Locate the cell with the specified text and output its (x, y) center coordinate. 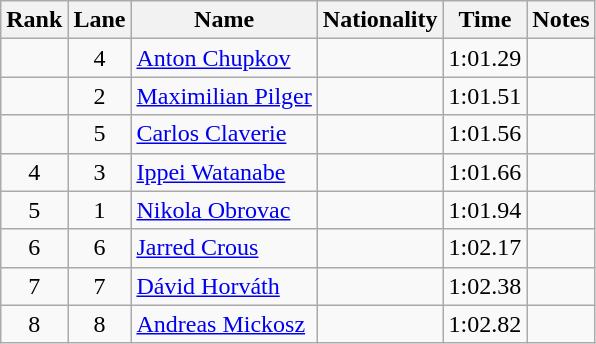
1 (100, 210)
Lane (100, 20)
Time (485, 20)
Dávid Horváth (224, 286)
Ippei Watanabe (224, 172)
1:01.56 (485, 134)
Name (224, 20)
1:02.82 (485, 324)
1:01.66 (485, 172)
1:01.94 (485, 210)
Notes (561, 20)
3 (100, 172)
Carlos Claverie (224, 134)
Andreas Mickosz (224, 324)
2 (100, 96)
1:01.51 (485, 96)
Anton Chupkov (224, 58)
Nationality (380, 20)
Nikola Obrovac (224, 210)
1:01.29 (485, 58)
1:02.17 (485, 248)
Rank (34, 20)
Jarred Crous (224, 248)
Maximilian Pilger (224, 96)
1:02.38 (485, 286)
